Determine the (X, Y) coordinate at the center of the cell enclosing the given text.  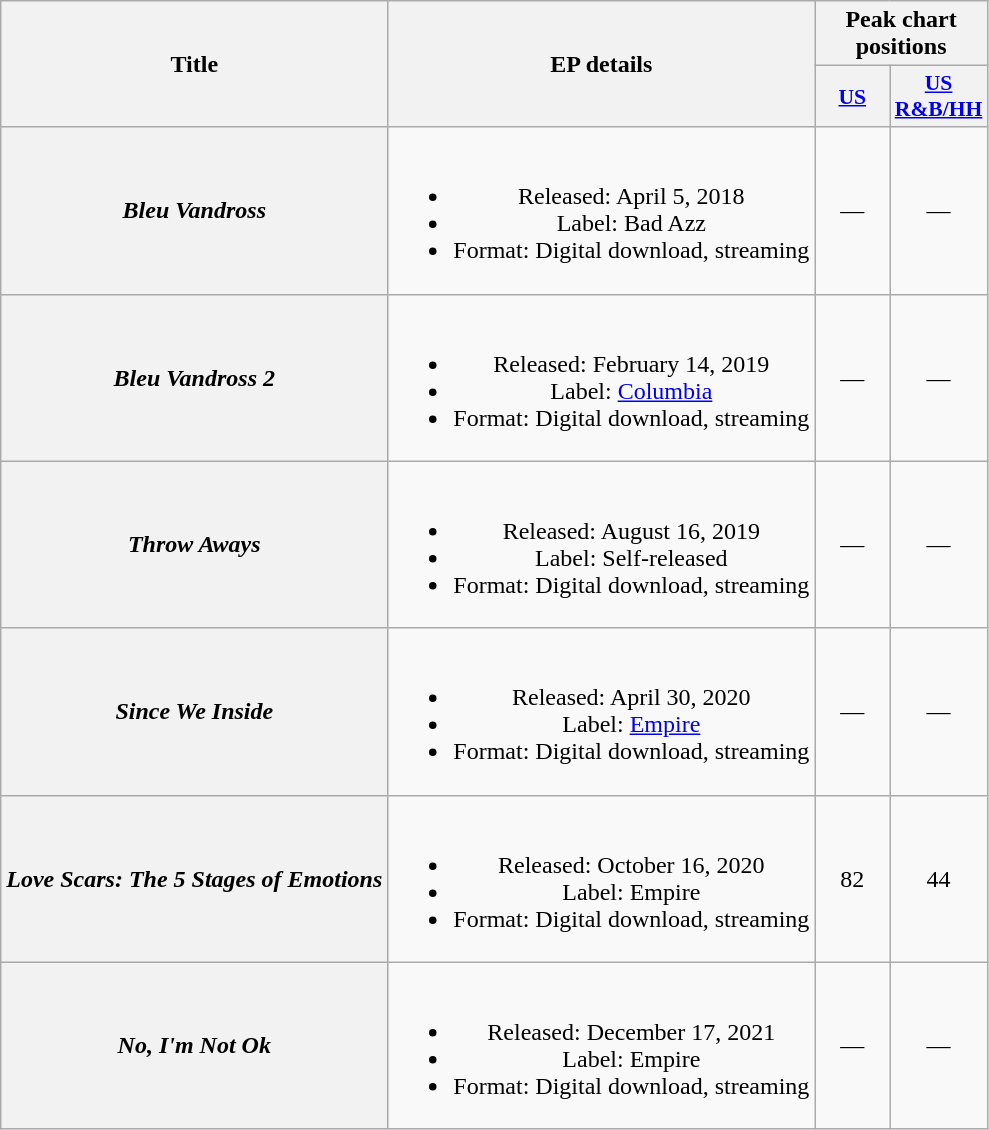
Bleu Vandross (194, 210)
Throw Aways (194, 544)
44 (939, 878)
Love Scars: The 5 Stages of Emotions (194, 878)
Released: February 14, 2019Label: ColumbiaFormat: Digital download, streaming (602, 378)
Released: October 16, 2020Label: EmpireFormat: Digital download, streaming (602, 878)
Since We Inside (194, 712)
82 (852, 878)
Title (194, 64)
Released: April 30, 2020Label: EmpireFormat: Digital download, streaming (602, 712)
Released: April 5, 2018Label: Bad AzzFormat: Digital download, streaming (602, 210)
EP details (602, 64)
No, I'm Not Ok (194, 1046)
US (852, 96)
Released: August 16, 2019Label: Self-releasedFormat: Digital download, streaming (602, 544)
Released: December 17, 2021Label: EmpireFormat: Digital download, streaming (602, 1046)
Peak chart positions (902, 34)
Bleu Vandross 2 (194, 378)
USR&B/HH (939, 96)
